Identify which cell holds the provided text, then report its (X, Y) central coordinate. 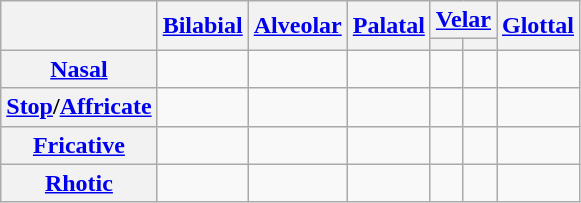
Bilabial (202, 26)
Glottal (538, 26)
Stop/Affricate (79, 107)
Palatal (388, 26)
Nasal (79, 69)
Rhotic (79, 183)
Velar (463, 20)
Fricative (79, 145)
Alveolar (298, 26)
